Extract the (x, y) coordinate from the center of the cell holding the provided text.  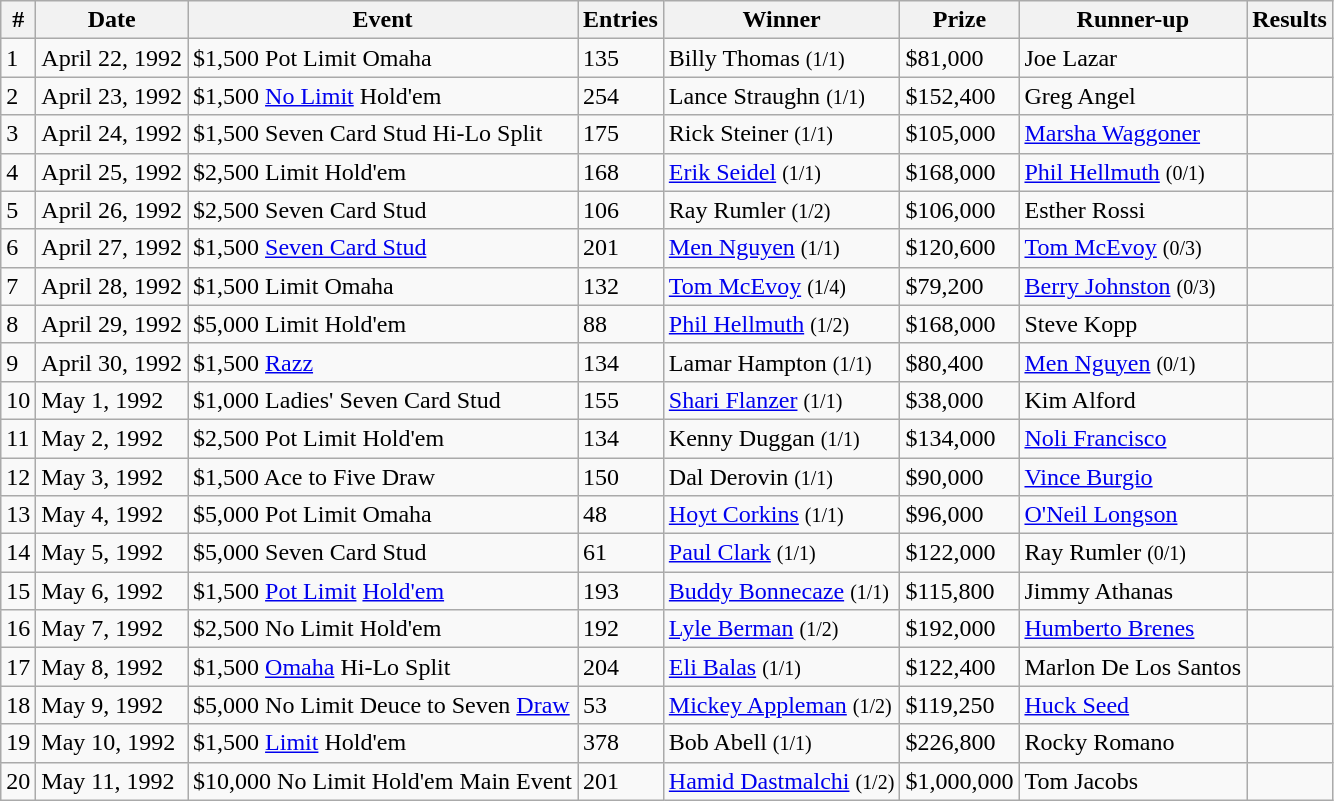
378 (621, 743)
3 (18, 134)
$115,800 (960, 591)
9 (18, 362)
Mickey Appleman (1/2) (782, 705)
193 (621, 591)
Humberto Brenes (1133, 629)
Lyle Berman (1/2) (782, 629)
May 9, 1992 (112, 705)
Shari Flanzer (1/1) (782, 400)
$120,600 (960, 248)
16 (18, 629)
Dal Derovin (1/1) (782, 477)
18 (18, 705)
Phil Hellmuth (1/2) (782, 324)
May 3, 1992 (112, 477)
Tom McEvoy (1/4) (782, 286)
O'Neil Longson (1133, 515)
April 27, 1992 (112, 248)
15 (18, 591)
8 (18, 324)
April 30, 1992 (112, 362)
April 29, 1992 (112, 324)
88 (621, 324)
175 (621, 134)
53 (621, 705)
$119,250 (960, 705)
Tom McEvoy (0/3) (1133, 248)
14 (18, 553)
Date (112, 20)
5 (18, 210)
Prize (960, 20)
May 8, 1992 (112, 667)
April 28, 1992 (112, 286)
$5,000 Seven Card Stud (383, 553)
13 (18, 515)
$2,500 Limit Hold'em (383, 172)
Kenny Duggan (1/1) (782, 438)
May 7, 1992 (112, 629)
106 (621, 210)
$10,000 No Limit Hold'em Main Event (383, 781)
Winner (782, 20)
155 (621, 400)
$79,200 (960, 286)
$105,000 (960, 134)
Men Nguyen (0/1) (1133, 362)
Greg Angel (1133, 96)
2 (18, 96)
1 (18, 58)
20 (18, 781)
Marsha Waggoner (1133, 134)
May 1, 1992 (112, 400)
61 (621, 553)
Kim Alford (1133, 400)
$1,000 Ladies' Seven Card Stud (383, 400)
$122,400 (960, 667)
Hamid Dastmalchi (1/2) (782, 781)
$1,500 Pot Limit Omaha (383, 58)
May 2, 1992 (112, 438)
Phil Hellmuth (0/1) (1133, 172)
11 (18, 438)
$1,500 Limit Hold'em (383, 743)
17 (18, 667)
# (18, 20)
Rocky Romano (1133, 743)
Berry Johnston (0/3) (1133, 286)
$2,500 No Limit Hold'em (383, 629)
$90,000 (960, 477)
$122,000 (960, 553)
$81,000 (960, 58)
Ray Rumler (1/2) (782, 210)
48 (621, 515)
May 11, 1992 (112, 781)
$38,000 (960, 400)
$1,500 Limit Omaha (383, 286)
Erik Seidel (1/1) (782, 172)
April 25, 1992 (112, 172)
Rick Steiner (1/1) (782, 134)
$1,500 Ace to Five Draw (383, 477)
$134,000 (960, 438)
$1,500 Seven Card Stud (383, 248)
April 26, 1992 (112, 210)
Results (1290, 20)
135 (621, 58)
$106,000 (960, 210)
150 (621, 477)
Runner-up (1133, 20)
Vince Burgio (1133, 477)
Jimmy Athanas (1133, 591)
Men Nguyen (1/1) (782, 248)
Hoyt Corkins (1/1) (782, 515)
Entries (621, 20)
Marlon De Los Santos (1133, 667)
12 (18, 477)
$2,500 Pot Limit Hold'em (383, 438)
Huck Seed (1133, 705)
May 4, 1992 (112, 515)
Ray Rumler (0/1) (1133, 553)
Paul Clark (1/1) (782, 553)
Event (383, 20)
Bob Abell (1/1) (782, 743)
$192,000 (960, 629)
4 (18, 172)
Buddy Bonnecaze (1/1) (782, 591)
May 10, 1992 (112, 743)
May 6, 1992 (112, 591)
Esther Rossi (1133, 210)
$5,000 Pot Limit Omaha (383, 515)
Steve Kopp (1133, 324)
Eli Balas (1/1) (782, 667)
Tom Jacobs (1133, 781)
254 (621, 96)
6 (18, 248)
$152,400 (960, 96)
168 (621, 172)
$5,000 No Limit Deuce to Seven Draw (383, 705)
$1,500 No Limit Hold'em (383, 96)
$80,400 (960, 362)
April 23, 1992 (112, 96)
$1,500 Omaha Hi-Lo Split (383, 667)
Billy Thomas (1/1) (782, 58)
10 (18, 400)
Lamar Hampton (1/1) (782, 362)
$96,000 (960, 515)
Joe Lazar (1133, 58)
7 (18, 286)
April 22, 1992 (112, 58)
$1,500 Pot Limit Hold'em (383, 591)
192 (621, 629)
Lance Straughn (1/1) (782, 96)
$2,500 Seven Card Stud (383, 210)
$1,000,000 (960, 781)
$226,800 (960, 743)
204 (621, 667)
132 (621, 286)
May 5, 1992 (112, 553)
$1,500 Razz (383, 362)
April 24, 1992 (112, 134)
$5,000 Limit Hold'em (383, 324)
$1,500 Seven Card Stud Hi-Lo Split (383, 134)
Noli Francisco (1133, 438)
19 (18, 743)
